Capture the cell that displays the provided text and extract its (x, y) central coordinate. 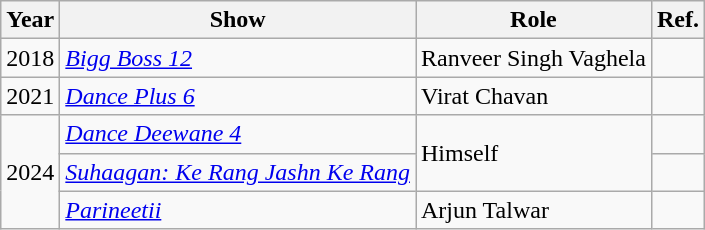
Arjun Talwar (534, 210)
Ref. (678, 20)
2021 (30, 96)
2024 (30, 172)
Bigg Boss 12 (238, 58)
Year (30, 20)
Dance Plus 6 (238, 96)
Himself (534, 153)
Dance Deewane 4 (238, 134)
Role (534, 20)
2018 (30, 58)
Ranveer Singh Vaghela (534, 58)
Show (238, 20)
Suhaagan: Ke Rang Jashn Ke Rang (238, 172)
Virat Chavan (534, 96)
Parineetii (238, 210)
